Scan for the cell matching the given text and deliver its [x, y] coordinate at center. 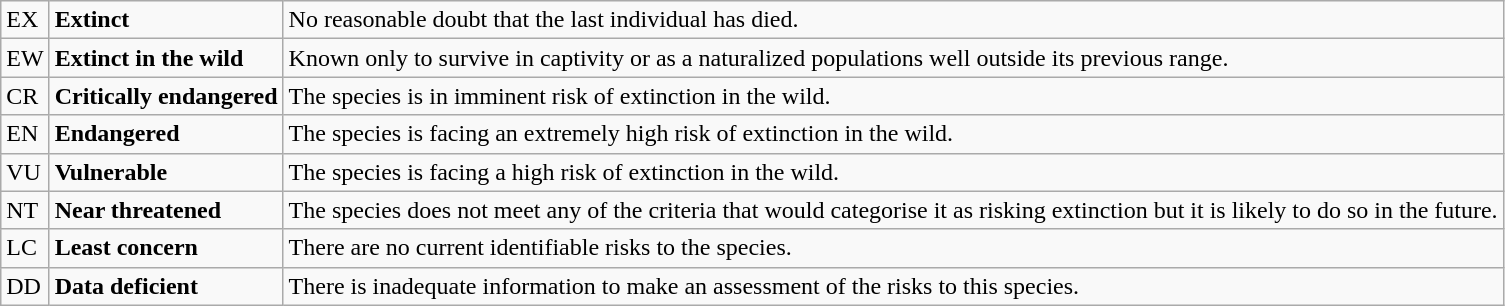
LC [25, 248]
NT [25, 210]
The species does not meet any of the criteria that would categorise it as risking extinction but it is likely to do so in the future. [893, 210]
EN [25, 134]
Known only to survive in captivity or as a naturalized populations well outside its previous range. [893, 58]
Critically endangered [166, 96]
DD [25, 286]
VU [25, 172]
Extinct in the wild [166, 58]
There is inadequate information to make an assessment of the risks to this species. [893, 286]
Near threatened [166, 210]
Data deficient [166, 286]
The species is facing a high risk of extinction in the wild. [893, 172]
EX [25, 20]
The species is in imminent risk of extinction in the wild. [893, 96]
CR [25, 96]
Least concern [166, 248]
No reasonable doubt that the last individual has died. [893, 20]
Extinct [166, 20]
Endangered [166, 134]
EW [25, 58]
Vulnerable [166, 172]
The species is facing an extremely high risk of extinction in the wild. [893, 134]
There are no current identifiable risks to the species. [893, 248]
